Extract the [X, Y] coordinate from the center of the cell holding the provided text.  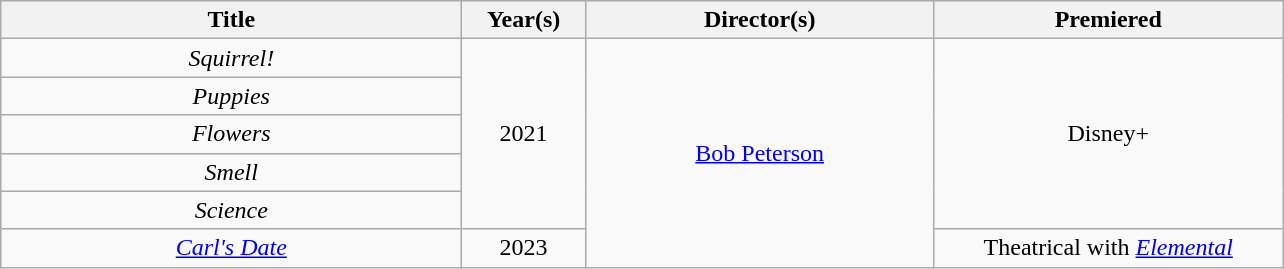
Disney+ [1108, 134]
Carl's Date [232, 248]
Year(s) [524, 20]
Puppies [232, 96]
Theatrical with Elemental [1108, 248]
Science [232, 210]
Director(s) [760, 20]
Title [232, 20]
Premiered [1108, 20]
2021 [524, 134]
Flowers [232, 134]
2023 [524, 248]
Squirrel! [232, 58]
Smell [232, 172]
Bob Peterson [760, 153]
